Detect which cell encompasses the target text, then output its (X, Y) center coordinate. 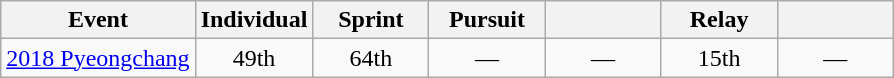
2018 Pyeongchang (98, 58)
Relay (719, 20)
15th (719, 58)
Individual (254, 20)
Pursuit (487, 20)
49th (254, 58)
Sprint (371, 20)
64th (371, 58)
Event (98, 20)
